Identify which cell holds the provided text, then report its [x, y] central coordinate. 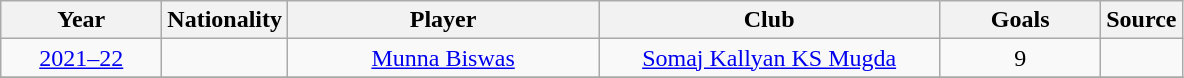
2021–22 [82, 58]
Somaj Kallyan KS Mugda [770, 58]
Goals [1020, 20]
9 [1020, 58]
Nationality [225, 20]
Player [444, 20]
Club [770, 20]
Source [1142, 20]
Year [82, 20]
Munna Biswas [444, 58]
